Provide the (x, y) coordinate of the cell's center where the given text is located.  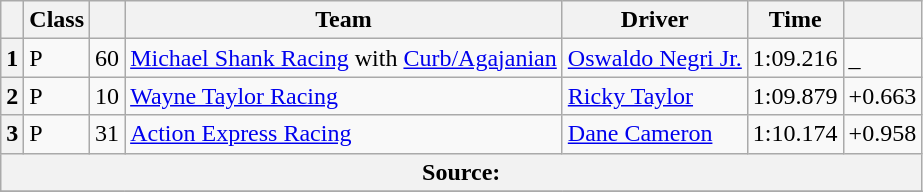
31 (108, 134)
+0.958 (882, 134)
1:10.174 (795, 134)
2 (12, 96)
60 (108, 58)
Dane Cameron (654, 134)
Michael Shank Racing with Curb/Agajanian (344, 58)
3 (12, 134)
Team (344, 20)
Driver (654, 20)
1:09.879 (795, 96)
1:09.216 (795, 58)
1 (12, 58)
Oswaldo Negri Jr. (654, 58)
Ricky Taylor (654, 96)
Action Express Racing (344, 134)
Time (795, 20)
_ (882, 58)
Source: (462, 172)
Wayne Taylor Racing (344, 96)
+0.663 (882, 96)
Class (57, 20)
10 (108, 96)
